Output the [X, Y] coordinate of the center of the cell containing the given text.  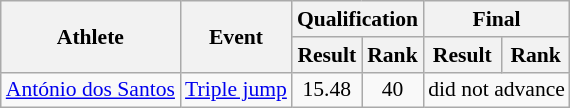
40 [392, 90]
Final [496, 19]
Qualification [358, 19]
António dos Santos [90, 90]
did not advance [496, 90]
Athlete [90, 36]
Event [236, 36]
15.48 [327, 90]
Triple jump [236, 90]
